Output the (X, Y) coordinate of the center of the cell containing the given text.  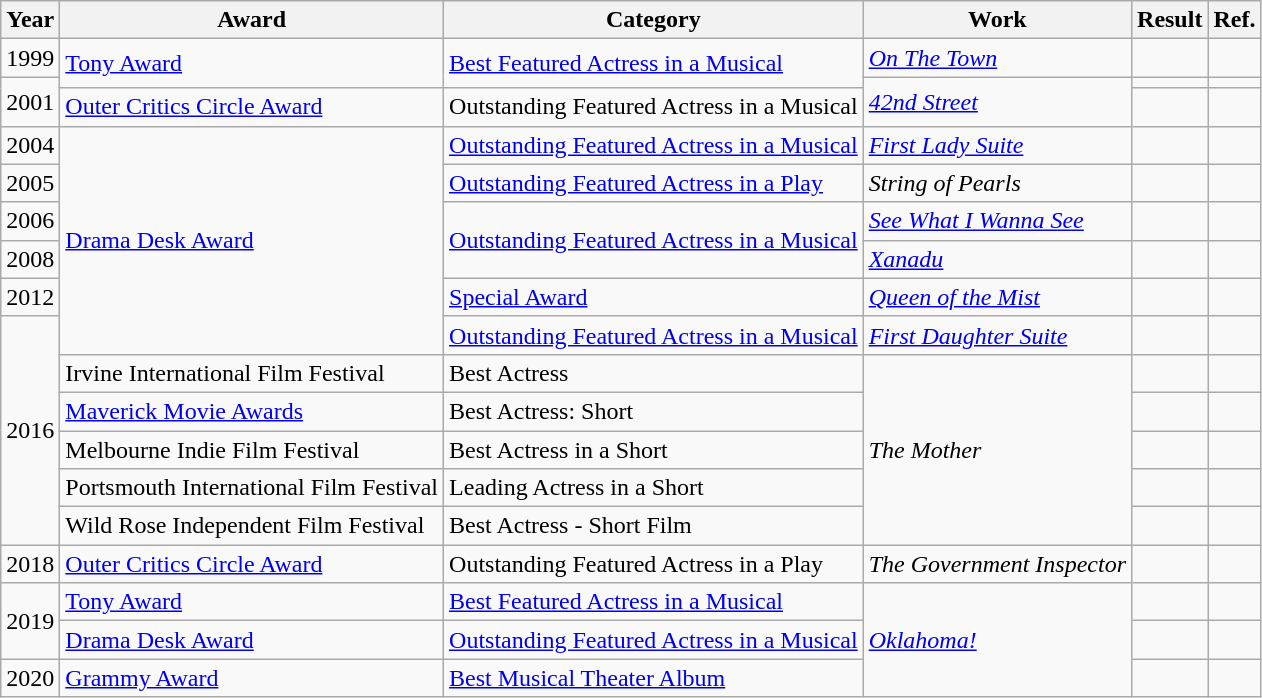
Best Actress - Short Film (654, 526)
Work (997, 20)
2008 (30, 259)
On The Town (997, 58)
Maverick Movie Awards (252, 411)
Ref. (1234, 20)
Leading Actress in a Short (654, 488)
Portsmouth International Film Festival (252, 488)
Grammy Award (252, 678)
Award (252, 20)
Xanadu (997, 259)
Year (30, 20)
Oklahoma! (997, 640)
Category (654, 20)
Best Actress in a Short (654, 449)
2004 (30, 145)
The Mother (997, 449)
Special Award (654, 297)
2001 (30, 102)
2018 (30, 564)
Melbourne Indie Film Festival (252, 449)
String of Pearls (997, 183)
See What I Wanna See (997, 221)
Irvine International Film Festival (252, 373)
First Lady Suite (997, 145)
First Daughter Suite (997, 335)
Best Actress (654, 373)
42nd Street (997, 102)
2006 (30, 221)
2020 (30, 678)
Best Actress: Short (654, 411)
Queen of the Mist (997, 297)
2012 (30, 297)
1999 (30, 58)
2005 (30, 183)
2019 (30, 621)
The Government Inspector (997, 564)
Result (1170, 20)
2016 (30, 430)
Best Musical Theater Album (654, 678)
Wild Rose Independent Film Festival (252, 526)
